Pinpoint the cell where the given text exists, returning its (X, Y) midpoint coordinate. 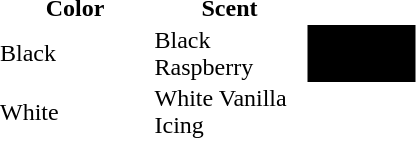
White Vanilla Icing (230, 112)
Black Raspberry (230, 54)
